Output the (X, Y) coordinate of the center of the cell containing the given text.  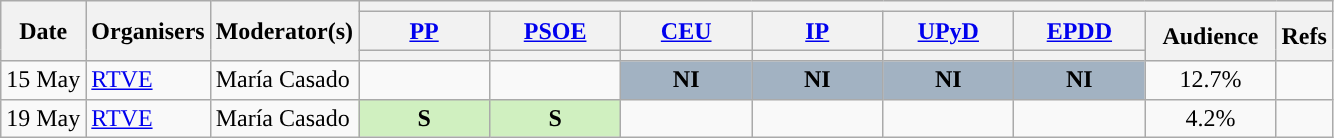
Audience (1210, 36)
Organisers (148, 31)
PP (424, 31)
4.2% (1210, 118)
PSOE (556, 31)
CEU (686, 31)
Date (44, 31)
Refs (1304, 36)
Moderator(s) (284, 31)
15 May (44, 80)
UPyD (948, 31)
EPDD (1080, 31)
19 May (44, 118)
IP (818, 31)
12.7% (1210, 80)
